For the text-containing cell, return its midpoint in (X, Y) coordinate format. 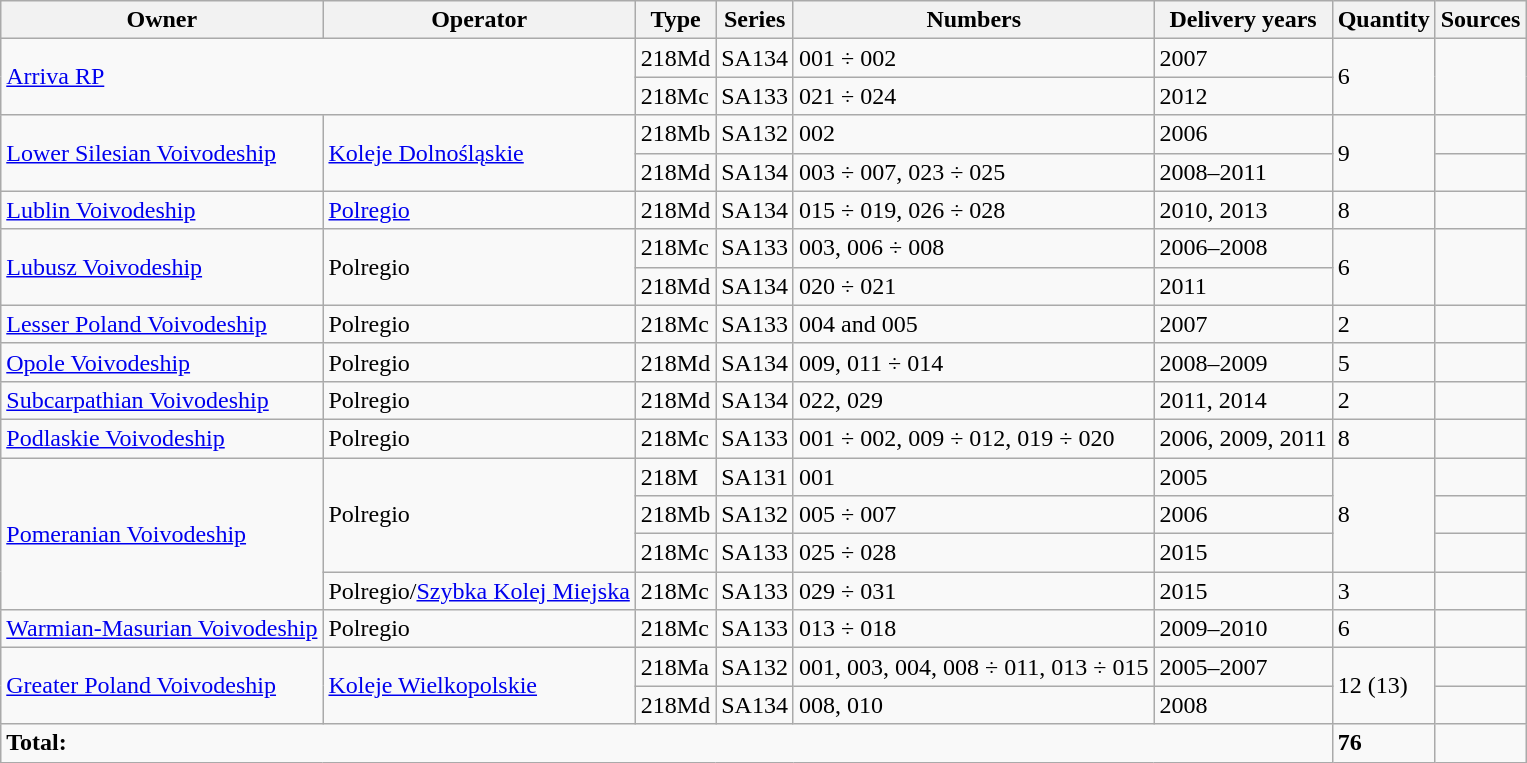
025 ÷ 028 (974, 553)
2006, 2009, 2011 (1243, 438)
009, 011 ÷ 014 (974, 362)
2006–2008 (1243, 248)
001 ÷ 002, 009 ÷ 012, 019 ÷ 020 (974, 438)
008, 010 (974, 705)
218M (675, 477)
013 ÷ 018 (974, 629)
Arriva RP (318, 77)
Opole Voivodeship (162, 362)
Pomeranian Voivodeship (162, 534)
Lesser Poland Voivodeship (162, 324)
002 (974, 134)
Type (675, 20)
2009–2010 (1243, 629)
2005–2007 (1243, 667)
015 ÷ 019, 026 ÷ 028 (974, 210)
Polregio/Szybka Kolej Miejska (479, 591)
76 (1384, 743)
021 ÷ 024 (974, 96)
Lower Silesian Voivodeship (162, 153)
2008–2011 (1243, 172)
Lubusz Voivodeship (162, 267)
Delivery years (1243, 20)
003 ÷ 007, 023 ÷ 025 (974, 172)
Series (755, 20)
2005 (1243, 477)
2011, 2014 (1243, 400)
001 ÷ 002 (974, 58)
004 and 005 (974, 324)
029 ÷ 031 (974, 591)
Koleje Dolnośląskie (479, 153)
003, 006 ÷ 008 (974, 248)
Greater Poland Voivodeship (162, 686)
022, 029 (974, 400)
3 (1384, 591)
Owner (162, 20)
12 (13) (1384, 686)
Subcarpathian Voivodeship (162, 400)
5 (1384, 362)
SA131 (755, 477)
2008 (1243, 705)
2011 (1243, 286)
Sources (1480, 20)
Total: (666, 743)
Numbers (974, 20)
2010, 2013 (1243, 210)
9 (1384, 153)
Quantity (1384, 20)
Podlaskie Voivodeship (162, 438)
218Ma (675, 667)
Operator (479, 20)
001 (974, 477)
2012 (1243, 96)
2008–2009 (1243, 362)
Koleje Wielkopolskie (479, 686)
020 ÷ 021 (974, 286)
001, 003, 004, 008 ÷ 011, 013 ÷ 015 (974, 667)
Warmian-Masurian Voivodeship (162, 629)
005 ÷ 007 (974, 515)
Lublin Voivodeship (162, 210)
